Find where the given text appears and provide that cell's center as [X, Y] coordinate. 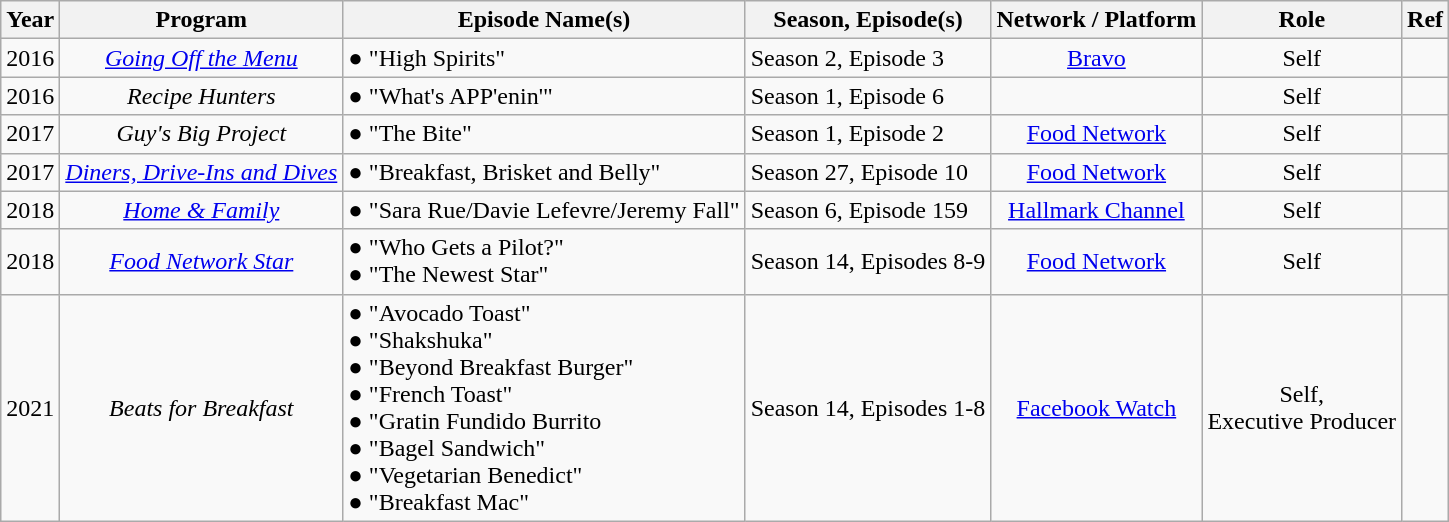
Season 1, Episode 6 [868, 96]
Ref [1426, 20]
● "What's APP'enin'" [544, 96]
● "High Spirits" [544, 58]
Season 2, Episode 3 [868, 58]
Home & Family [202, 210]
Season 6, Episode 159 [868, 210]
● "Who Gets a Pilot?"● "The Newest Star" [544, 262]
Season 27, Episode 10 [868, 172]
Network / Platform [1096, 20]
Program [202, 20]
Season 1, Episode 2 [868, 134]
Going Off the Menu [202, 58]
Season, Episode(s) [868, 20]
Beats for Breakfast [202, 408]
Facebook Watch [1096, 408]
Diners, Drive-Ins and Dives [202, 172]
Role [1302, 20]
Episode Name(s) [544, 20]
Season 14, Episodes 1-8 [868, 408]
Recipe Hunters [202, 96]
Guy's Big Project [202, 134]
2021 [30, 408]
Self,Executive Producer [1302, 408]
Bravo [1096, 58]
Food Network Star [202, 262]
Season 14, Episodes 8-9 [868, 262]
● "Sara Rue/Davie Lefevre/Jeremy Fall" [544, 210]
Hallmark Channel [1096, 210]
● "The Bite" [544, 134]
● "Breakfast, Brisket and Belly" [544, 172]
Year [30, 20]
